Determine the [x, y] coordinate at the center of the cell enclosing the given text.  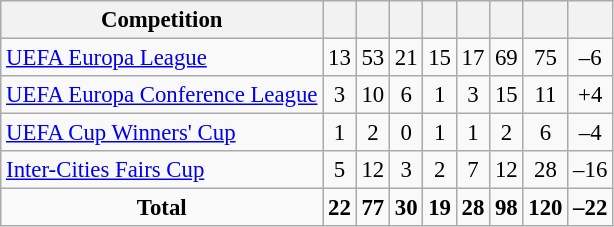
19 [440, 208]
11 [546, 95]
Total [162, 208]
53 [372, 58]
30 [406, 208]
22 [340, 208]
0 [406, 133]
UEFA Europa League [162, 58]
Inter-Cities Fairs Cup [162, 170]
10 [372, 95]
–4 [590, 133]
–16 [590, 170]
75 [546, 58]
120 [546, 208]
21 [406, 58]
UEFA Europa Conference League [162, 95]
+4 [590, 95]
Competition [162, 20]
7 [472, 170]
77 [372, 208]
UEFA Cup Winners' Cup [162, 133]
98 [506, 208]
5 [340, 170]
17 [472, 58]
69 [506, 58]
–22 [590, 208]
–6 [590, 58]
13 [340, 58]
